From the cell containing the given text, extract its center point as (x, y) coordinate. 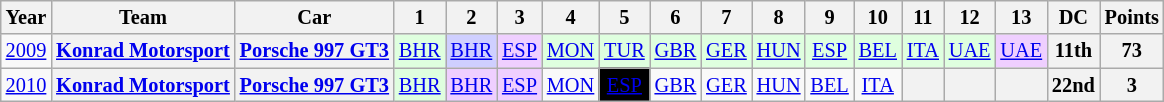
Points (1132, 17)
73 (1132, 51)
6 (676, 17)
12 (970, 17)
2 (472, 17)
2010 (26, 85)
2009 (26, 51)
TUR (624, 51)
10 (878, 17)
11th (1074, 51)
8 (779, 17)
Year (26, 17)
13 (1021, 17)
5 (624, 17)
11 (923, 17)
Car (314, 17)
Team (143, 17)
9 (829, 17)
1 (420, 17)
DC (1074, 17)
7 (726, 17)
22nd (1074, 85)
4 (570, 17)
